Capture the cell that displays the provided text and extract its (x, y) central coordinate. 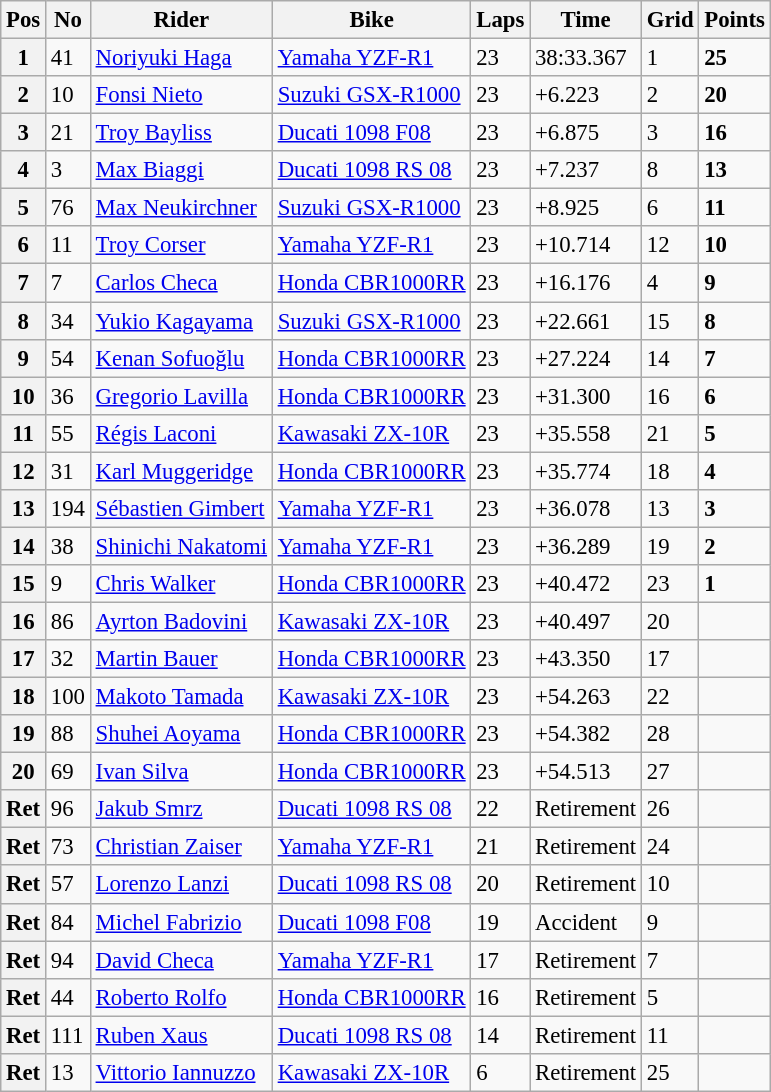
84 (68, 922)
54 (68, 358)
26 (670, 809)
Max Neukirchner (181, 208)
94 (68, 960)
Troy Corser (181, 245)
Pos (24, 20)
36 (68, 396)
69 (68, 772)
31 (68, 471)
Points (734, 20)
Karl Muggeridge (181, 471)
+36.289 (586, 546)
Max Biaggi (181, 170)
Sébastien Gimbert (181, 509)
27 (670, 772)
Gregorio Lavilla (181, 396)
Laps (500, 20)
Time (586, 20)
+7.237 (586, 170)
Troy Bayliss (181, 133)
Martin Bauer (181, 659)
Grid (670, 20)
Chris Walker (181, 584)
Makoto Tamada (181, 697)
+35.558 (586, 433)
Vittorio Iannuzzo (181, 1073)
+54.513 (586, 772)
44 (68, 997)
+31.300 (586, 396)
24 (670, 847)
73 (68, 847)
Michel Fabrizio (181, 922)
+40.472 (586, 584)
Régis Laconi (181, 433)
Yukio Kagayama (181, 321)
Shuhei Aoyama (181, 734)
+16.176 (586, 283)
Christian Zaiser (181, 847)
28 (670, 734)
Accident (586, 922)
Noriyuki Haga (181, 58)
111 (68, 1035)
Ivan Silva (181, 772)
+36.078 (586, 509)
+22.661 (586, 321)
+6.875 (586, 133)
+54.263 (586, 697)
+54.382 (586, 734)
Lorenzo Lanzi (181, 885)
34 (68, 321)
+8.925 (586, 208)
38:33.367 (586, 58)
88 (68, 734)
86 (68, 621)
Shinichi Nakatomi (181, 546)
No (68, 20)
100 (68, 697)
41 (68, 58)
+6.223 (586, 95)
Rider (181, 20)
194 (68, 509)
57 (68, 885)
76 (68, 208)
+35.774 (586, 471)
Fonsi Nieto (181, 95)
Kenan Sofuoğlu (181, 358)
+10.714 (586, 245)
+27.224 (586, 358)
Carlos Checa (181, 283)
32 (68, 659)
David Checa (181, 960)
+40.497 (586, 621)
38 (68, 546)
Ayrton Badovini (181, 621)
55 (68, 433)
Ruben Xaus (181, 1035)
Roberto Rolfo (181, 997)
Bike (372, 20)
Jakub Smrz (181, 809)
+43.350 (586, 659)
96 (68, 809)
